Return (X, Y) of the center of cell containing provided text 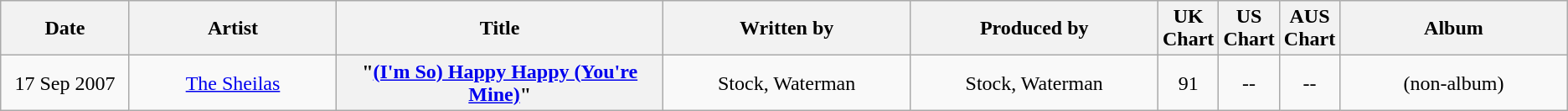
(non-album) (1454, 82)
Title (499, 29)
Date (65, 29)
AUS Chart (1309, 29)
Written by (787, 29)
91 (1188, 82)
Album (1454, 29)
The Sheilas (233, 82)
US Chart (1249, 29)
Artist (233, 29)
UK Chart (1188, 29)
17 Sep 2007 (65, 82)
"(I'm So) Happy Happy (You're Mine)" (499, 82)
Produced by (1034, 29)
